Detect which cell encompasses the target text, then output its [X, Y] center coordinate. 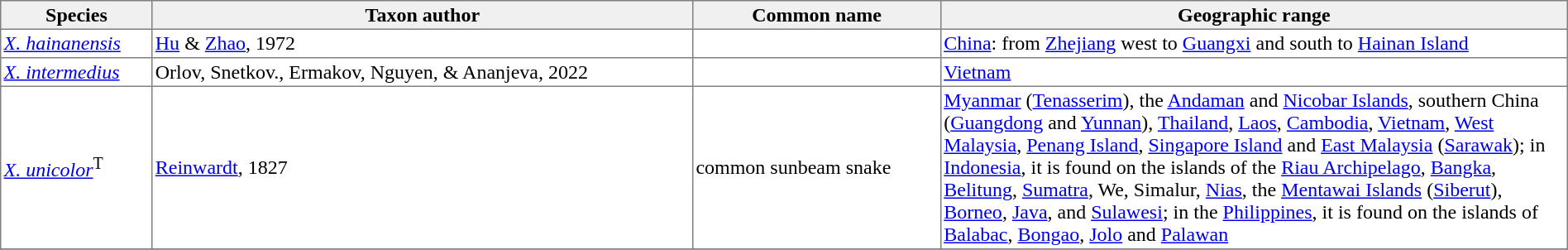
common sunbeam snake [817, 167]
Taxon author [423, 15]
Hu & Zhao, 1972 [423, 43]
Vietnam [1254, 72]
Orlov, Snetkov., Ermakov, Nguyen, & Ananjeva, 2022 [423, 72]
Species [76, 15]
X. unicolorT [76, 167]
Reinwardt, 1827 [423, 167]
Geographic range [1254, 15]
China: from Zhejiang west to Guangxi and south to Hainan Island [1254, 43]
X. hainanensis [76, 43]
X. intermedius [76, 72]
Common name [817, 15]
